Identify which cell holds the provided text, then report its [X, Y] central coordinate. 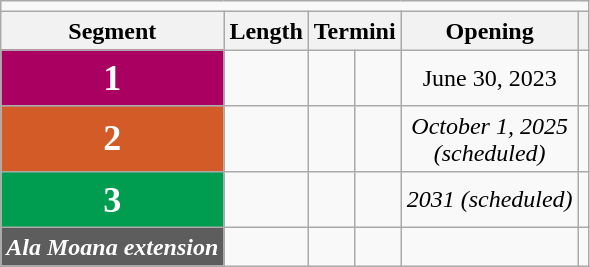
2 [112, 138]
2031 (scheduled) [490, 199]
Opening [490, 31]
June 30, 2023 [490, 78]
Segment [112, 31]
3 [112, 199]
1 [112, 78]
Length [266, 31]
Ala Moana extension [112, 247]
Termini [354, 31]
October 1, 2025(scheduled) [490, 138]
